Provide the [X, Y] coordinate of the cell's center where the given text is located.  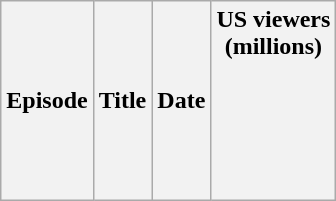
Title [122, 101]
Date [182, 101]
US viewers(millions) [274, 101]
Episode [47, 101]
